Identify which cell holds the provided text, then report its (X, Y) central coordinate. 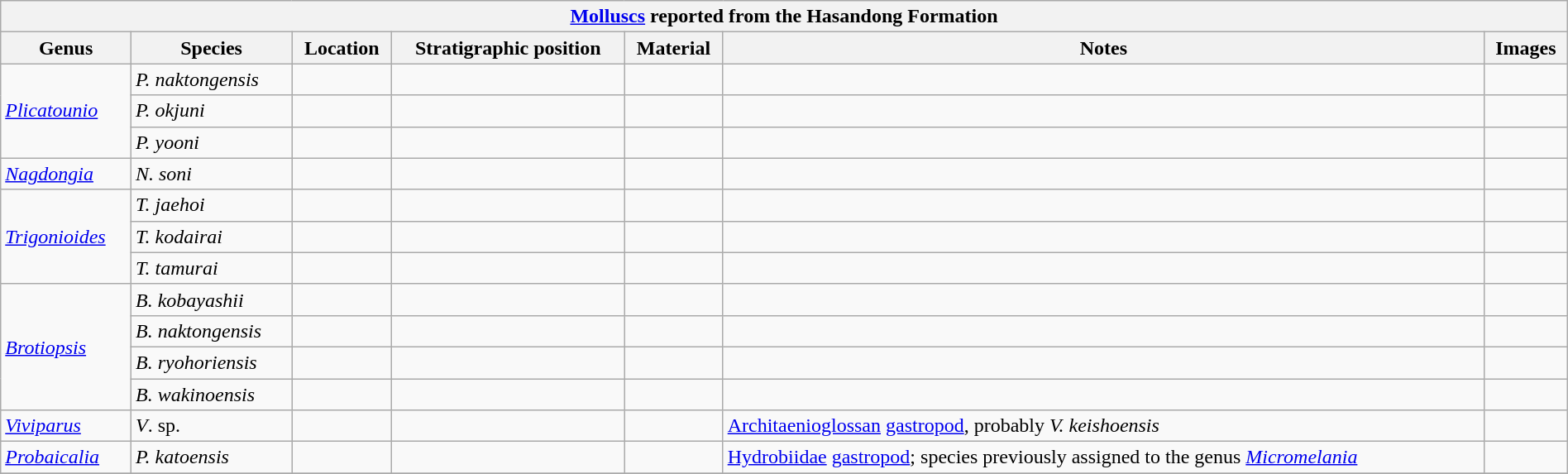
P. okjuni (211, 111)
N. soni (211, 174)
T. tamurai (211, 268)
B. wakinoensis (211, 395)
Probaicalia (66, 457)
Hydrobiidae gastropod; species previously assigned to the genus Micromelania (1103, 457)
T. jaehoi (211, 205)
Trigonioides (66, 237)
P. yooni (211, 142)
B. ryohoriensis (211, 362)
P. naktongensis (211, 79)
Molluscs reported from the Hasandong Formation (784, 17)
Material (674, 48)
T. kodairai (211, 237)
Notes (1103, 48)
Images (1527, 48)
Viviparus (66, 426)
Brotiopsis (66, 347)
Genus (66, 48)
Species (211, 48)
Architaenioglossan gastropod, probably V. keishoensis (1103, 426)
Nagdongia (66, 174)
P. katoensis (211, 457)
B. kobayashii (211, 299)
Plicatounio (66, 111)
V. sp. (211, 426)
B. naktongensis (211, 331)
Stratigraphic position (508, 48)
Location (342, 48)
